Output the [X, Y] coordinate of the center of the cell containing the given text.  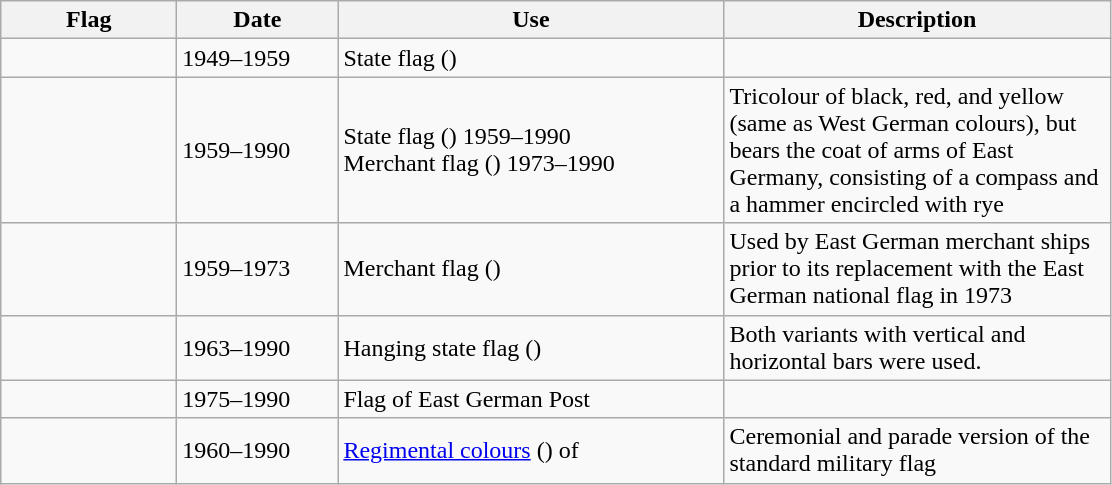
State flag () [531, 58]
Description [917, 20]
Date [258, 20]
1975–1990 [258, 399]
Ceremonial and parade version of the standard military flag [917, 450]
1963–1990 [258, 348]
Regimental colours () of [531, 450]
Use [531, 20]
1949–1959 [258, 58]
State flag () 1959–1990Merchant flag () 1973–1990 [531, 150]
1959–1990 [258, 150]
Flag [89, 20]
Merchant flag () [531, 269]
Hanging state flag () [531, 348]
Flag of East German Post [531, 399]
1959–1973 [258, 269]
1960–1990 [258, 450]
Both variants with vertical and horizontal bars were used. [917, 348]
Used by East German merchant ships prior to its replacement with the East German national flag in 1973 [917, 269]
